Return (x, y) of the center of cell containing provided text 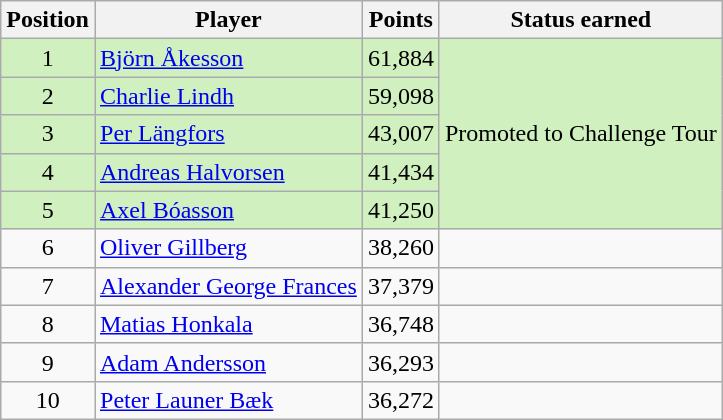
41,434 (400, 172)
Alexander George Frances (228, 286)
Charlie Lindh (228, 96)
Adam Andersson (228, 362)
3 (48, 134)
Matias Honkala (228, 324)
1 (48, 58)
Oliver Gillberg (228, 248)
Per Längfors (228, 134)
9 (48, 362)
5 (48, 210)
10 (48, 400)
36,272 (400, 400)
37,379 (400, 286)
Player (228, 20)
2 (48, 96)
Björn Åkesson (228, 58)
43,007 (400, 134)
Points (400, 20)
41,250 (400, 210)
36,748 (400, 324)
7 (48, 286)
36,293 (400, 362)
38,260 (400, 248)
8 (48, 324)
Promoted to Challenge Tour (580, 134)
Axel Bóasson (228, 210)
59,098 (400, 96)
Andreas Halvorsen (228, 172)
61,884 (400, 58)
Peter Launer Bæk (228, 400)
Position (48, 20)
6 (48, 248)
Status earned (580, 20)
4 (48, 172)
